Search for the cell housing the specified text and yield its (x, y) center coordinate. 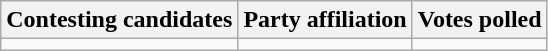
Votes polled (480, 20)
Contesting candidates (120, 20)
Party affiliation (325, 20)
